Output the [x, y] coordinate of the center of the cell containing the given text.  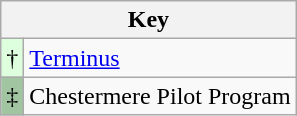
‡ [12, 96]
Chestermere Pilot Program [160, 96]
Terminus [160, 58]
Key [148, 20]
† [12, 58]
